Scan for the cell matching the given text and deliver its [x, y] coordinate at center. 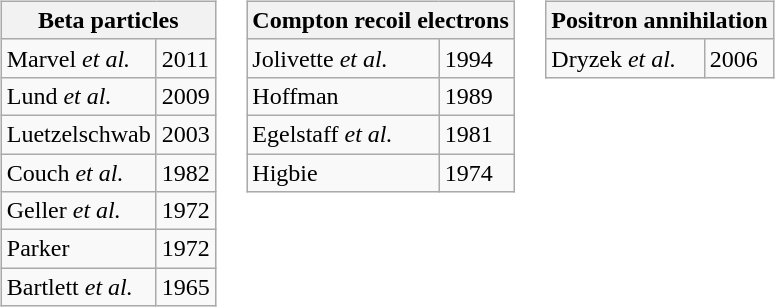
1981 [476, 134]
1989 [476, 96]
1974 [476, 173]
Beta particles [108, 20]
2003 [186, 134]
Couch et al. [78, 173]
Egelstaff et al. [343, 134]
2009 [186, 96]
1965 [186, 287]
Parker [78, 249]
Hoffman [343, 96]
2006 [738, 58]
Geller et al. [78, 211]
Luetzelschwab [78, 134]
Bartlett et al. [78, 287]
Marvel et al. [78, 58]
Lund et al. [78, 96]
Jolivette et al. [343, 58]
1982 [186, 173]
2011 [186, 58]
Compton recoil electrons [380, 20]
1994 [476, 58]
Higbie [343, 173]
Positron annihilation [660, 20]
Dryzek et al. [625, 58]
